From the cell containing the given text, extract its center point as [X, Y] coordinate. 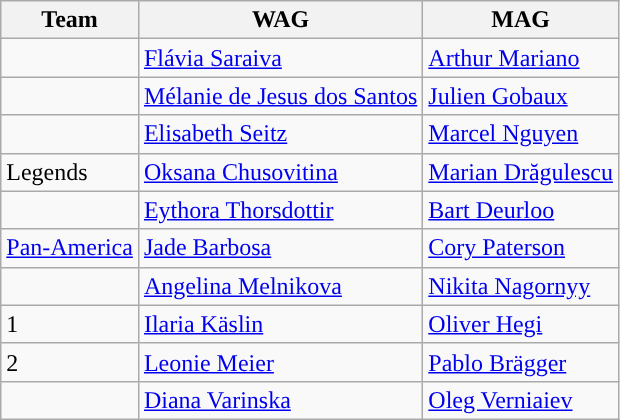
Oliver Hegi [521, 324]
Ilaria Käslin [280, 324]
MAG [521, 20]
Flávia Saraiva [280, 58]
Marcel Nguyen [521, 134]
Cory Paterson [521, 248]
Diana Varinska [280, 400]
Oksana Chusovitina [280, 172]
WAG [280, 20]
Pan-America [70, 248]
Jade Barbosa [280, 248]
Eythora Thorsdottir [280, 210]
Arthur Mariano [521, 58]
Mélanie de Jesus dos Santos [280, 96]
Bart Deurloo [521, 210]
Oleg Verniaiev [521, 400]
Legends [70, 172]
Team [70, 20]
1 [70, 324]
Pablo Brägger [521, 362]
Marian Drăgulescu [521, 172]
2 [70, 362]
Angelina Melnikova [280, 286]
Julien Gobaux [521, 96]
Nikita Nagornyy [521, 286]
Elisabeth Seitz [280, 134]
Leonie Meier [280, 362]
